Extract the (X, Y) coordinate from the center of the cell holding the provided text.  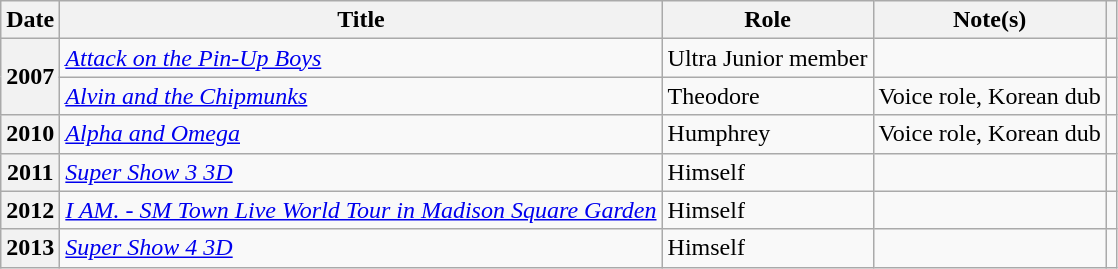
Attack on the Pin-Up Boys (361, 58)
2011 (30, 172)
Super Show 4 3D (361, 248)
Title (361, 20)
2007 (30, 77)
2010 (30, 134)
Humphrey (768, 134)
Date (30, 20)
Ultra Junior member (768, 58)
Theodore (768, 96)
Super Show 3 3D (361, 172)
Alpha and Omega (361, 134)
2013 (30, 248)
Alvin and the Chipmunks (361, 96)
Note(s) (990, 20)
Role (768, 20)
2012 (30, 210)
I AM. - SM Town Live World Tour in Madison Square Garden (361, 210)
